Provide the [x, y] coordinate of the cell's center where the given text is located.  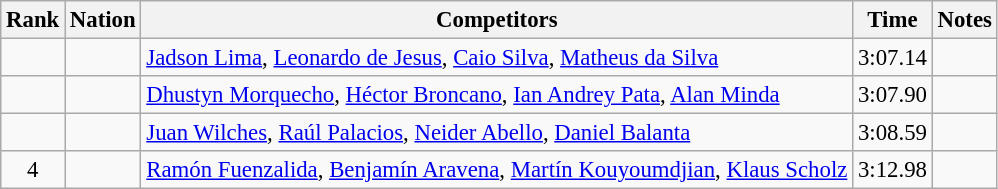
Time [893, 20]
Juan Wilches, Raúl Palacios, Neider Abello, Daniel Balanta [497, 133]
3:07.14 [893, 58]
Rank [33, 20]
3:08.59 [893, 133]
3:07.90 [893, 95]
Notes [964, 20]
3:12.98 [893, 170]
Dhustyn Morquecho, Héctor Broncano, Ian Andrey Pata, Alan Minda [497, 95]
Nation [103, 20]
Jadson Lima, Leonardo de Jesus, Caio Silva, Matheus da Silva [497, 58]
Ramón Fuenzalida, Benjamín Aravena, Martín Kouyoumdjian, Klaus Scholz [497, 170]
Competitors [497, 20]
4 [33, 170]
